Find where the given text appears and provide that cell's center as (X, Y) coordinate. 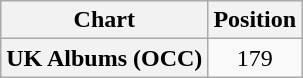
179 (255, 58)
UK Albums (OCC) (104, 58)
Chart (104, 20)
Position (255, 20)
